Pinpoint the cell where the given text exists, returning its [X, Y] midpoint coordinate. 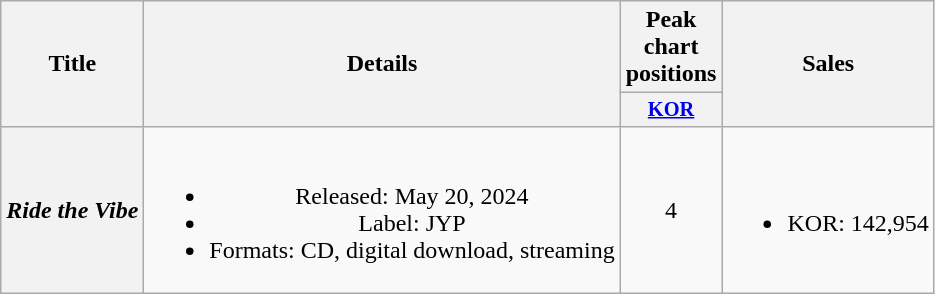
KOR [671, 110]
Peak chart positions [671, 47]
Released: May 20, 2024Label: JYPFormats: CD, digital download, streaming [382, 210]
Ride the Vibe [72, 210]
Details [382, 64]
Sales [828, 64]
KOR: 142,954 [828, 210]
4 [671, 210]
Title [72, 64]
